Search for the cell housing the specified text and yield its (x, y) center coordinate. 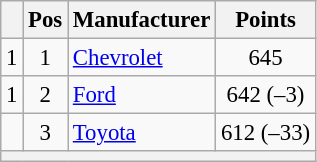
Manufacturer (142, 20)
Toyota (142, 133)
2 (46, 95)
612 (–33) (266, 133)
Points (266, 20)
Pos (46, 20)
645 (266, 58)
642 (–3) (266, 95)
Chevrolet (142, 58)
Ford (142, 95)
3 (46, 133)
